Identify which cell holds the provided text, then report its [x, y] central coordinate. 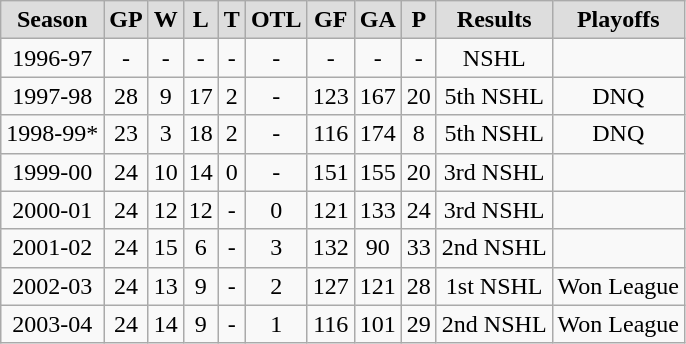
6 [200, 248]
Results [494, 20]
1st NSHL [494, 286]
127 [330, 286]
23 [126, 134]
151 [330, 172]
GF [330, 20]
T [232, 20]
GA [378, 20]
NSHL [494, 58]
GP [126, 20]
13 [166, 286]
OTL [276, 20]
2003-04 [52, 324]
101 [378, 324]
2000-01 [52, 210]
2001-02 [52, 248]
Season [52, 20]
1 [276, 324]
1998-99* [52, 134]
1999-00 [52, 172]
10 [166, 172]
29 [418, 324]
2002-03 [52, 286]
8 [418, 134]
1996-97 [52, 58]
15 [166, 248]
167 [378, 96]
18 [200, 134]
1997-98 [52, 96]
174 [378, 134]
155 [378, 172]
123 [330, 96]
133 [378, 210]
33 [418, 248]
P [418, 20]
W [166, 20]
90 [378, 248]
Playoffs [618, 20]
132 [330, 248]
17 [200, 96]
L [200, 20]
